For the text-containing cell, return its midpoint in (X, Y) coordinate format. 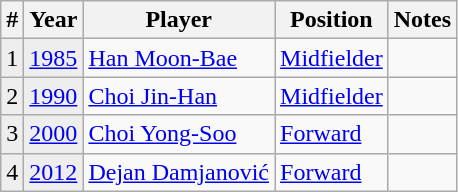
4 (12, 172)
Choi Jin-Han (179, 96)
Position (332, 20)
3 (12, 134)
# (12, 20)
2012 (54, 172)
2 (12, 96)
Choi Yong-Soo (179, 134)
Han Moon-Bae (179, 58)
1985 (54, 58)
Player (179, 20)
Notes (422, 20)
2000 (54, 134)
1 (12, 58)
Year (54, 20)
Dejan Damjanović (179, 172)
1990 (54, 96)
